Identify which cell holds the provided text, then report its (X, Y) central coordinate. 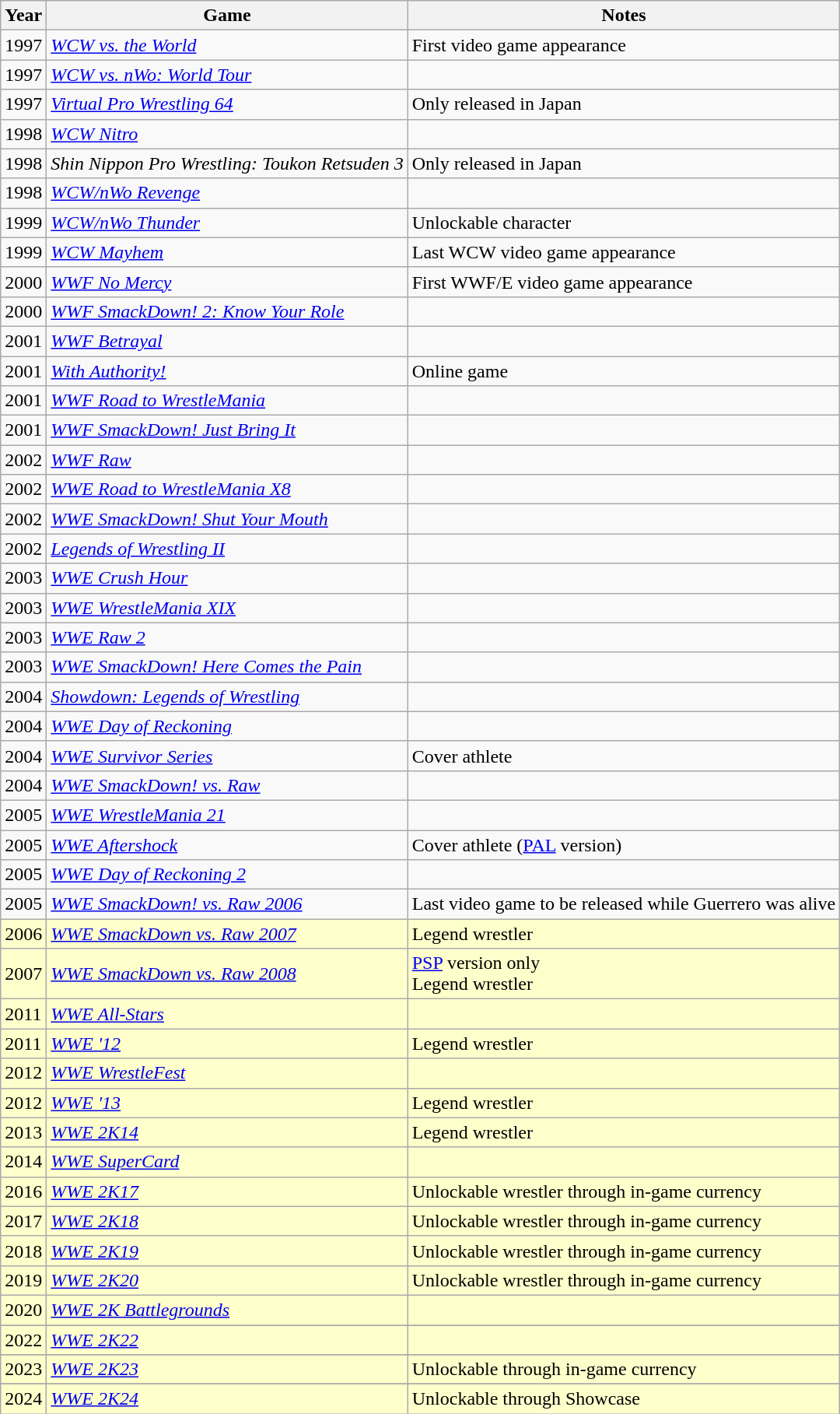
WCW Nitro (227, 134)
WWE 2K Battlegrounds (227, 1310)
Unlockable through Showcase (624, 1399)
WCW vs. nWo: World Tour (227, 75)
Cover athlete (PAL version) (624, 844)
WWF No Mercy (227, 282)
Notes (624, 16)
WWE 2K17 (227, 1191)
WWF SmackDown! Just Bring It (227, 430)
WWE Raw 2 (227, 637)
Shin Nippon Pro Wrestling: Toukon Retsuden 3 (227, 163)
WWE Aftershock (227, 844)
Last video game to be released while Guerrero was alive (624, 904)
WWE Road to WrestleMania X8 (227, 489)
Online game (624, 371)
WWE Day of Reckoning (227, 726)
PSP version only Legend wrestler (624, 974)
WWF SmackDown! 2: Know Your Role (227, 311)
WWE Day of Reckoning 2 (227, 875)
WWE '13 (227, 1103)
2020 (23, 1310)
2017 (23, 1221)
Unlockable through in-game currency (624, 1370)
WWE 2K20 (227, 1280)
WWE 2K18 (227, 1221)
With Authority! (227, 371)
Year (23, 16)
WWE SmackDown! Here Comes the Pain (227, 667)
Last WCW video game appearance (624, 252)
Game (227, 16)
First WWF/E video game appearance (624, 282)
2023 (23, 1370)
First video game appearance (624, 45)
WWE WrestleFest (227, 1073)
2006 (23, 934)
WWF Betrayal (227, 341)
2019 (23, 1280)
WCW/nWo Thunder (227, 223)
WWE 2K23 (227, 1370)
WWE SmackDown vs. Raw 2007 (227, 934)
2016 (23, 1191)
2007 (23, 974)
WWE 2K14 (227, 1132)
WWE 2K19 (227, 1251)
WWE Survivor Series (227, 756)
WWF Road to WrestleMania (227, 401)
WWE SmackDown! vs. Raw 2006 (227, 904)
WCW Mayhem (227, 252)
WWF Raw (227, 460)
2014 (23, 1162)
WWE SmackDown vs. Raw 2008 (227, 974)
2024 (23, 1399)
WCW vs. the World (227, 45)
Unlockable character (624, 223)
WWE SmackDown! vs. Raw (227, 785)
WCW/nWo Revenge (227, 193)
WWE 2K24 (227, 1399)
2022 (23, 1339)
WWE 2K22 (227, 1339)
2013 (23, 1132)
2018 (23, 1251)
WWE WrestleMania XIX (227, 608)
WWE '12 (227, 1044)
WWE SuperCard (227, 1162)
WWE All-Stars (227, 1014)
Legends of Wrestling II (227, 549)
WWE Crush Hour (227, 578)
WWE WrestleMania 21 (227, 815)
Virtual Pro Wrestling 64 (227, 104)
Showdown: Legends of Wrestling (227, 696)
WWE SmackDown! Shut Your Mouth (227, 519)
Cover athlete (624, 756)
